Search for the cell housing the specified text and yield its (x, y) center coordinate. 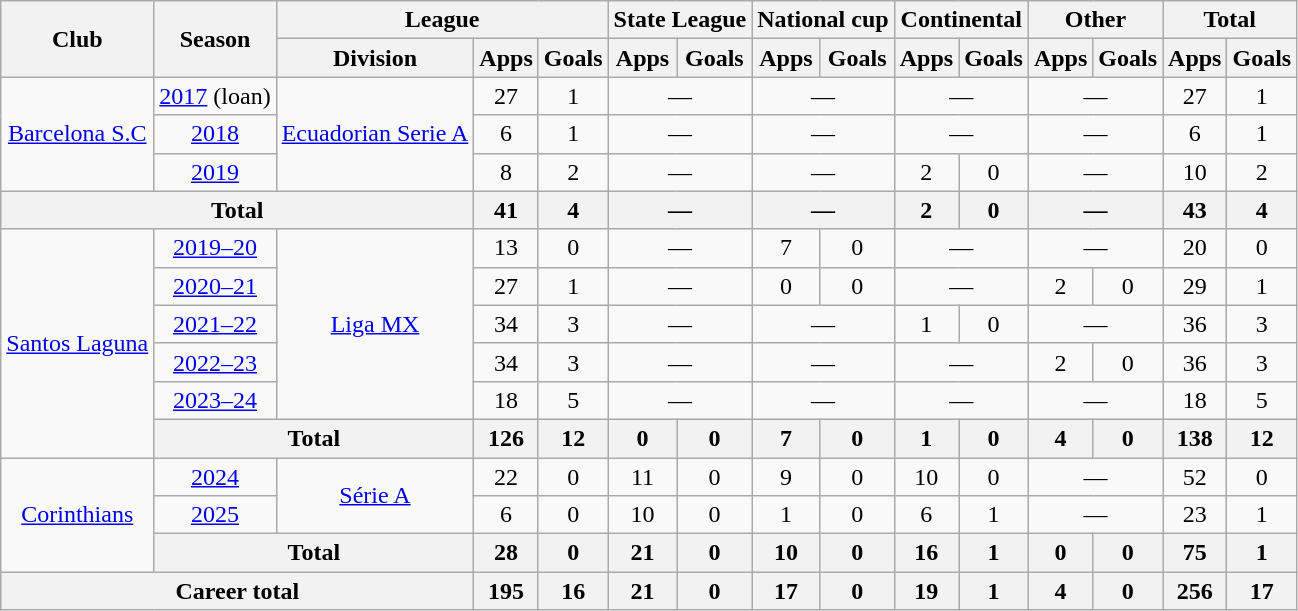
Barcelona S.C (78, 134)
League (442, 20)
2019–20 (215, 248)
Continental (961, 20)
11 (642, 477)
2022–23 (215, 362)
23 (1195, 515)
State League (680, 20)
52 (1195, 477)
Corinthians (78, 515)
Division (375, 58)
2023–24 (215, 400)
126 (506, 438)
Other (1095, 20)
2025 (215, 515)
195 (506, 591)
National cup (823, 20)
20 (1195, 248)
Liga MX (375, 324)
Ecuadorian Serie A (375, 134)
Career total (238, 591)
8 (506, 172)
2021–22 (215, 324)
29 (1195, 286)
Season (215, 39)
Club (78, 39)
138 (1195, 438)
9 (786, 477)
41 (506, 210)
2017 (loan) (215, 96)
2018 (215, 134)
2020–21 (215, 286)
22 (506, 477)
256 (1195, 591)
Série A (375, 496)
19 (926, 591)
2019 (215, 172)
2024 (215, 477)
13 (506, 248)
75 (1195, 553)
Santos Laguna (78, 343)
43 (1195, 210)
28 (506, 553)
